Capture the cell that displays the provided text and extract its [X, Y] central coordinate. 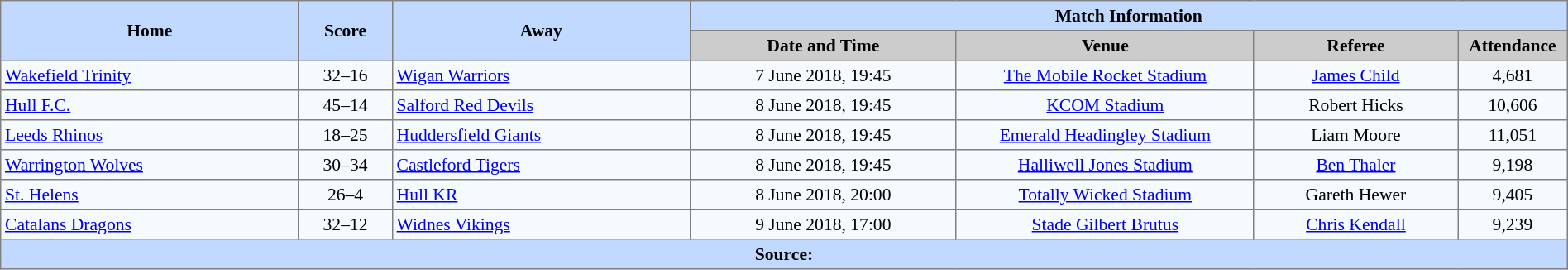
9,239 [1513, 224]
9,198 [1513, 165]
Wakefield Trinity [150, 75]
Venue [1105, 46]
Date and Time [823, 46]
Stade Gilbert Brutus [1105, 224]
Castleford Tigers [541, 165]
Warrington Wolves [150, 165]
Emerald Headingley Stadium [1105, 135]
7 June 2018, 19:45 [823, 75]
Ben Thaler [1355, 165]
Gareth Hewer [1355, 195]
Halliwell Jones Stadium [1105, 165]
St. Helens [150, 195]
Hull F.C. [150, 105]
11,051 [1513, 135]
Source: [784, 254]
4,681 [1513, 75]
45–14 [346, 105]
James Child [1355, 75]
Catalans Dragons [150, 224]
18–25 [346, 135]
Attendance [1513, 46]
Leeds Rhinos [150, 135]
32–12 [346, 224]
Home [150, 31]
Chris Kendall [1355, 224]
26–4 [346, 195]
Salford Red Devils [541, 105]
Widnes Vikings [541, 224]
Hull KR [541, 195]
The Mobile Rocket Stadium [1105, 75]
Referee [1355, 46]
9,405 [1513, 195]
KCOM Stadium [1105, 105]
Robert Hicks [1355, 105]
8 June 2018, 20:00 [823, 195]
9 June 2018, 17:00 [823, 224]
32–16 [346, 75]
30–34 [346, 165]
Match Information [1128, 16]
Score [346, 31]
Away [541, 31]
Liam Moore [1355, 135]
Totally Wicked Stadium [1105, 195]
10,606 [1513, 105]
Huddersfield Giants [541, 135]
Wigan Warriors [541, 75]
